Output the (x, y) coordinate of the center of the cell containing the given text.  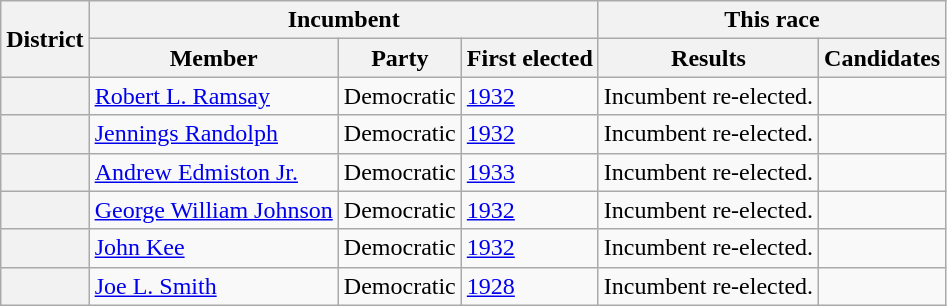
1928 (530, 286)
District (45, 39)
Jennings Randolph (214, 134)
Candidates (882, 58)
Member (214, 58)
Robert L. Ramsay (214, 96)
George William Johnson (214, 210)
Joe L. Smith (214, 286)
John Kee (214, 248)
First elected (530, 58)
1933 (530, 172)
Incumbent (344, 20)
Results (708, 58)
Party (400, 58)
Andrew Edmiston Jr. (214, 172)
This race (772, 20)
